Return the (X, Y) coordinate for the center point of the cell that contains the specified text.  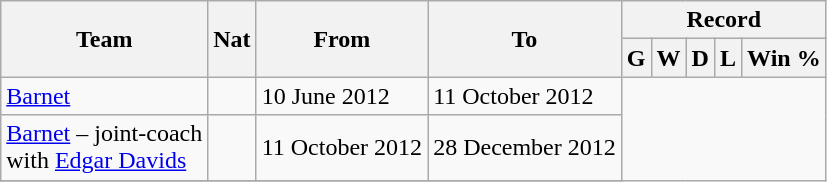
D (700, 58)
Team (104, 39)
G (636, 58)
L (728, 58)
10 June 2012 (342, 96)
Barnet (104, 96)
To (525, 39)
Nat (232, 39)
Win % (784, 58)
From (342, 39)
Record (724, 20)
W (668, 58)
28 December 2012 (525, 148)
Barnet – joint-coach with Edgar Davids (104, 148)
